Return the (X, Y) coordinate for the center point of the cell that contains the specified text.  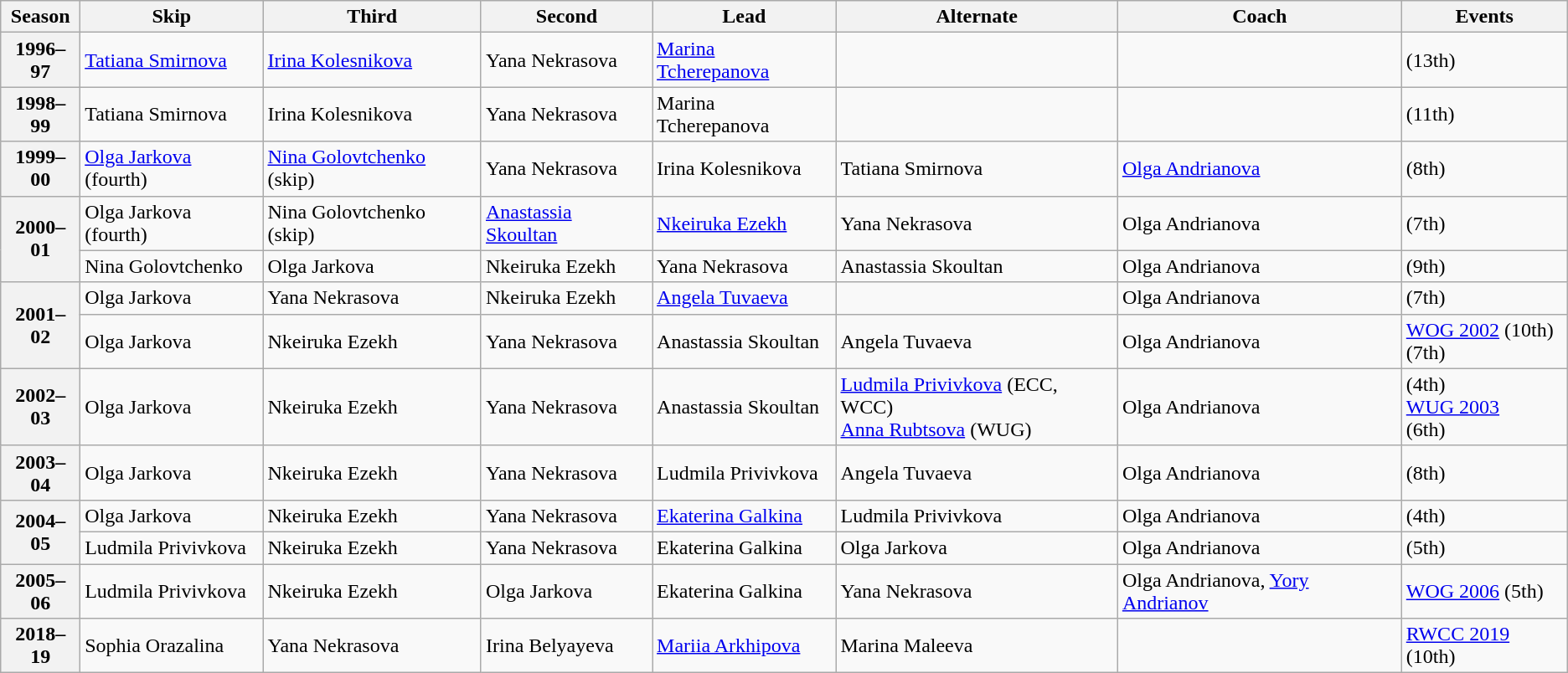
(13th) (1484, 60)
Season (40, 17)
WOG 2002 (10th) (7th) (1484, 342)
Nina Golovtchenko (172, 266)
Marina Maleeva (977, 646)
2001–02 (40, 325)
Irina Belyayeva (566, 646)
2004–05 (40, 532)
Sophia Orazalina (172, 646)
(5th) (1484, 547)
(4th)WUG 2003 (6th) (1484, 407)
(9th) (1484, 266)
Third (372, 17)
2003–04 (40, 472)
Ludmila Privivkova (ECC, WCC)Anna Rubtsova (WUG) (977, 407)
Alternate (977, 17)
2002–03 (40, 407)
2000–01 (40, 239)
(4th) (1484, 516)
Coach (1260, 17)
Skip (172, 17)
2018–19 (40, 646)
Events (1484, 17)
1998–99 (40, 114)
2005–06 (40, 591)
1999–00 (40, 169)
RWCC 2019 (10th) (1484, 646)
(11th) (1484, 114)
Second (566, 17)
WOG 2006 (5th) (1484, 591)
1996–97 (40, 60)
Olga Andrianova, Yory Andrianov (1260, 591)
Lead (744, 17)
Mariia Arkhipova (744, 646)
